For the text-containing cell, return its midpoint in (X, Y) coordinate format. 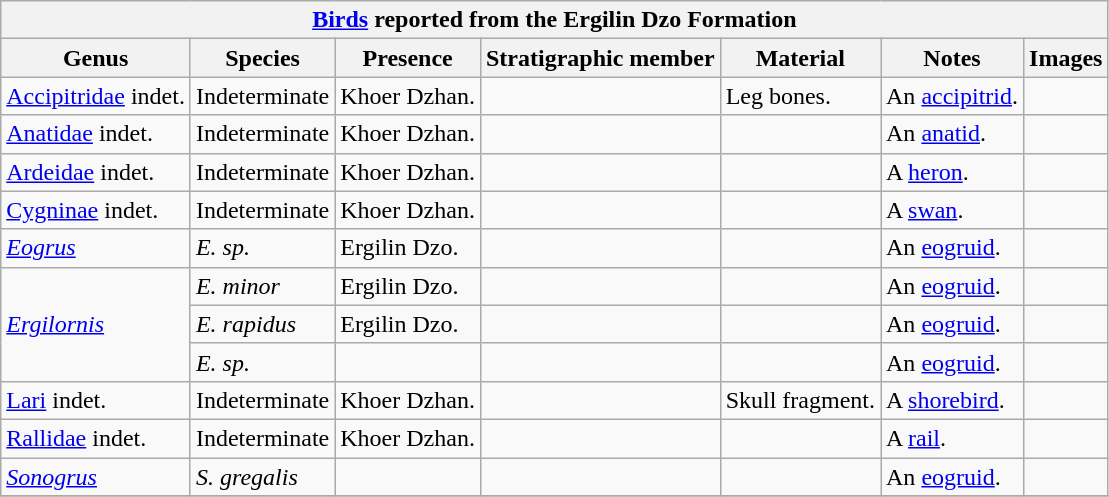
Lari indet. (96, 400)
Images (1066, 58)
Species (262, 58)
A swan. (952, 210)
A heron. (952, 172)
Ergilornis (96, 324)
Eogrus (96, 248)
A shorebird. (952, 400)
E. rapidus (262, 324)
Material (800, 58)
Presence (408, 58)
Birds reported from the Ergilin Dzo Formation (554, 20)
An accipitrid. (952, 96)
Ardeidae indet. (96, 172)
Rallidae indet. (96, 438)
An anatid. (952, 134)
Leg bones. (800, 96)
A rail. (952, 438)
Accipitridae indet. (96, 96)
Genus (96, 58)
Skull fragment. (800, 400)
Anatidae indet. (96, 134)
Sonogrus (96, 477)
Cygninae indet. (96, 210)
S. gregalis (262, 477)
Stratigraphic member (600, 58)
E. minor (262, 286)
Notes (952, 58)
